Determine the (x, y) coordinate at the center of the cell enclosing the given text.  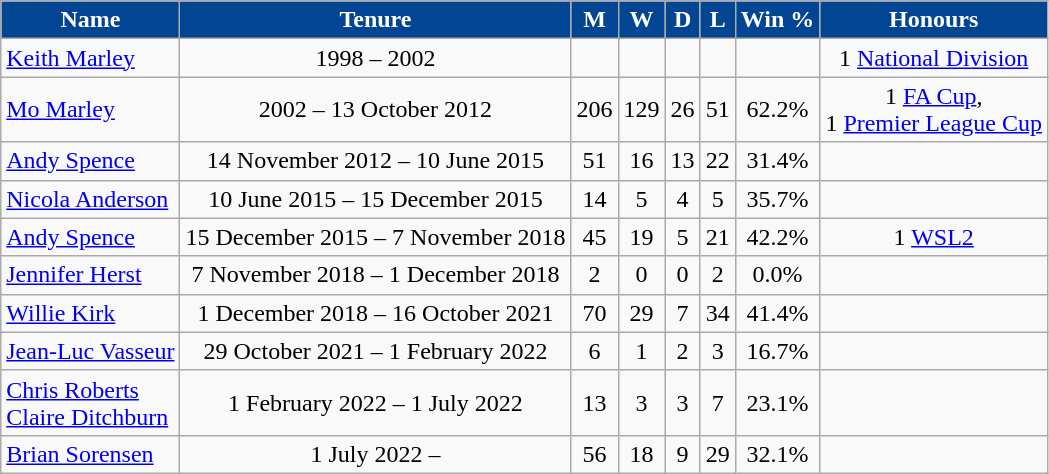
62.2% (778, 110)
206 (594, 110)
32.1% (778, 454)
Jean-Luc Vasseur (90, 351)
L (718, 20)
Nicola Anderson (90, 199)
10 June 2015 – 15 December 2015 (376, 199)
14 (594, 199)
16.7% (778, 351)
W (642, 20)
1 WSL2 (934, 237)
35.7% (778, 199)
1 (642, 351)
1 December 2018 – 16 October 2021 (376, 313)
Jennifer Herst (90, 275)
34 (718, 313)
14 November 2012 – 10 June 2015 (376, 161)
1998 – 2002 (376, 58)
16 (642, 161)
19 (642, 237)
1 National Division (934, 58)
4 (682, 199)
23.1% (778, 402)
Tenure (376, 20)
45 (594, 237)
31.4% (778, 161)
7 November 2018 – 1 December 2018 (376, 275)
Keith Marley (90, 58)
Brian Sorensen (90, 454)
1 February 2022 – 1 July 2022 (376, 402)
41.4% (778, 313)
Willie Kirk (90, 313)
129 (642, 110)
Name (90, 20)
56 (594, 454)
22 (718, 161)
D (682, 20)
70 (594, 313)
42.2% (778, 237)
6 (594, 351)
21 (718, 237)
18 (642, 454)
1 FA Cup,1 Premier League Cup (934, 110)
2002 – 13 October 2012 (376, 110)
M (594, 20)
0.0% (778, 275)
Win % (778, 20)
1 July 2022 – (376, 454)
Honours (934, 20)
15 December 2015 – 7 November 2018 (376, 237)
Mo Marley (90, 110)
29 October 2021 – 1 February 2022 (376, 351)
9 (682, 454)
Chris Roberts Claire Ditchburn (90, 402)
26 (682, 110)
